Find where the given text appears and provide that cell's center as [X, Y] coordinate. 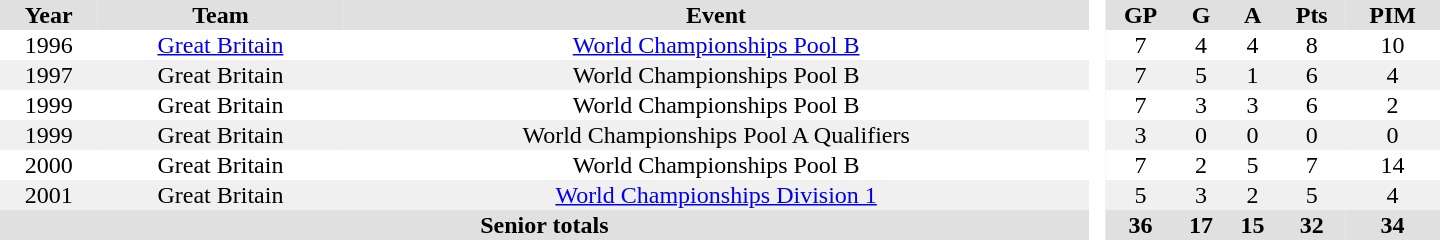
2001 [48, 195]
Year [48, 15]
PIM [1392, 15]
2000 [48, 165]
World Championships Pool A Qualifiers [716, 135]
1997 [48, 75]
Senior totals [544, 225]
36 [1140, 225]
G [1201, 15]
15 [1253, 225]
34 [1392, 225]
World Championships Division 1 [716, 195]
Pts [1312, 15]
10 [1392, 45]
1 [1253, 75]
GP [1140, 15]
14 [1392, 165]
Event [716, 15]
8 [1312, 45]
A [1253, 15]
Team [220, 15]
32 [1312, 225]
1996 [48, 45]
17 [1201, 225]
